Find where the given text appears and provide that cell's center as [x, y] coordinate. 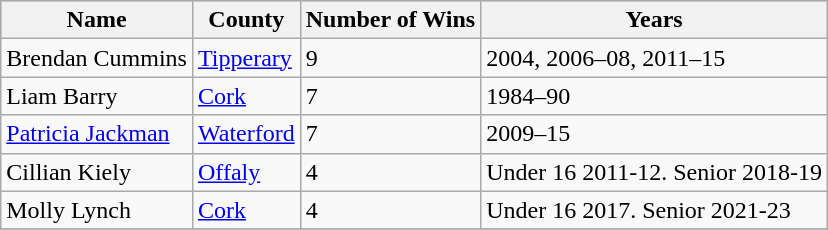
9 [390, 58]
Liam Barry [97, 96]
Waterford [246, 134]
Under 16 2017. Senior 2021-23 [654, 210]
Tipperary [246, 58]
Years [654, 20]
Molly Lynch [97, 210]
Patricia Jackman [97, 134]
Brendan Cummins [97, 58]
County [246, 20]
Number of Wins [390, 20]
1984–90 [654, 96]
Offaly [246, 172]
Name [97, 20]
Under 16 2011-12. Senior 2018-19 [654, 172]
Cillian Kiely [97, 172]
2004, 2006–08, 2011–15 [654, 58]
2009–15 [654, 134]
